Return the [x, y] coordinate for the center point of the cell that contains the specified text.  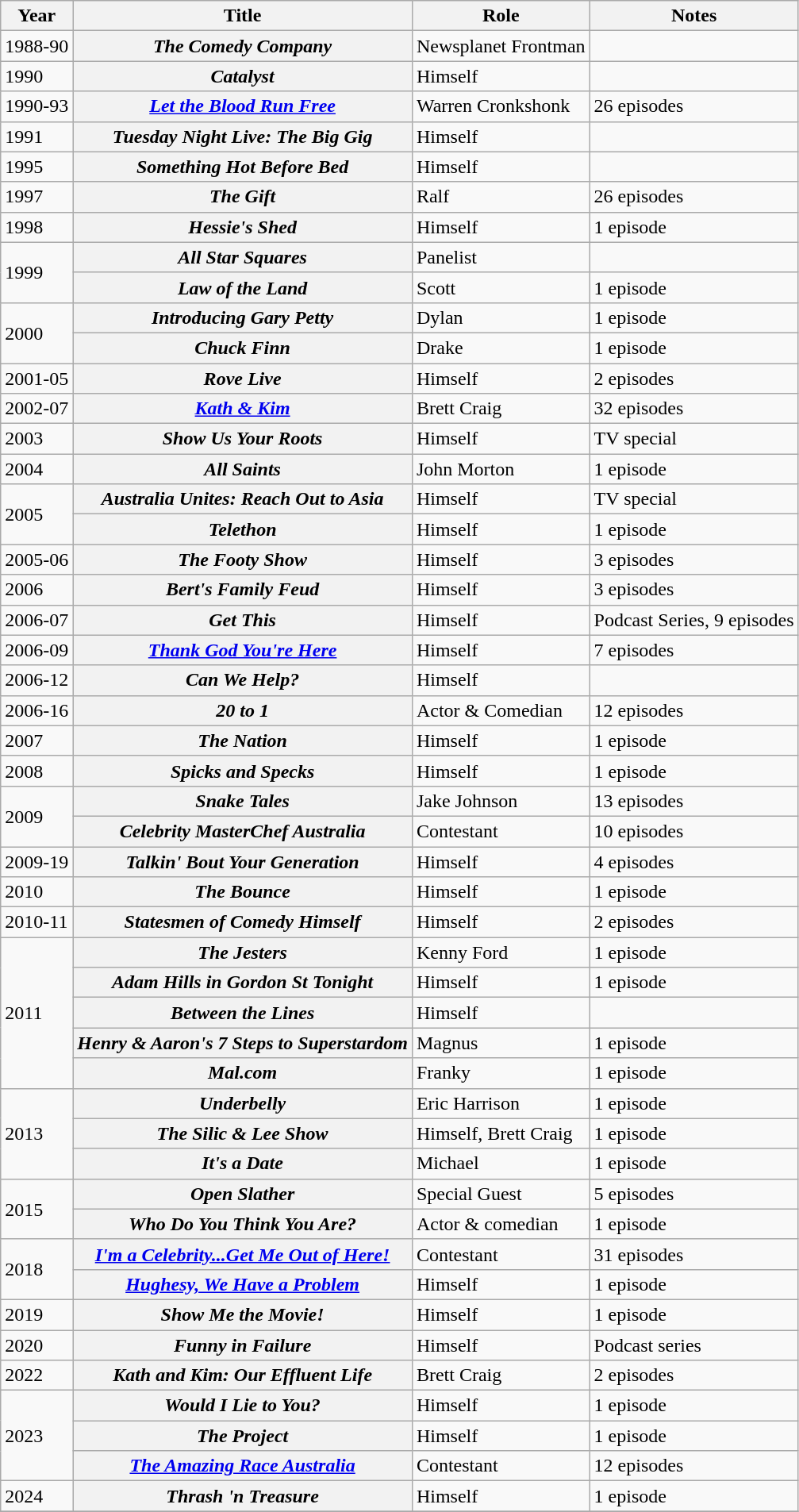
All Saints [243, 469]
32 episodes [693, 409]
2007 [36, 741]
2003 [36, 439]
Role [501, 16]
2013 [36, 1133]
2009-19 [36, 861]
Who Do You Think You Are? [243, 1224]
2001-05 [36, 379]
1991 [36, 137]
Actor & comedian [501, 1224]
1995 [36, 167]
Show Us Your Roots [243, 439]
Thrash 'n Treasure [243, 1496]
2023 [36, 1436]
The Bounce [243, 892]
1990-93 [36, 106]
2024 [36, 1496]
Special Guest [501, 1194]
2005-06 [36, 560]
1990 [36, 76]
1997 [36, 197]
Notes [693, 16]
Thank God You're Here [243, 650]
Title [243, 16]
All Star Squares [243, 257]
2018 [36, 1269]
2006-12 [36, 680]
Rove Live [243, 379]
10 episodes [693, 831]
2004 [36, 469]
Year [36, 16]
2022 [36, 1375]
Law of the Land [243, 287]
Tuesday Night Live: The Big Gig [243, 137]
Kath & Kim [243, 409]
Panelist [501, 257]
The Amazing Race Australia [243, 1466]
2009 [36, 816]
Can We Help? [243, 680]
Adam Hills in Gordon St Tonight [243, 983]
2011 [36, 1013]
Open Slather [243, 1194]
Franky [501, 1073]
Podcast series [693, 1345]
The Comedy Company [243, 46]
Would I Lie to You? [243, 1406]
2006 [36, 590]
1988-90 [36, 46]
Magnus [501, 1043]
2010-11 [36, 922]
Michael [501, 1164]
Let the Blood Run Free [243, 106]
Dylan [501, 317]
John Morton [501, 469]
Newsplanet Frontman [501, 46]
Actor & Comedian [501, 710]
20 to 1 [243, 710]
2005 [36, 514]
Mal.com [243, 1073]
2020 [36, 1345]
Bert's Family Feud [243, 590]
1999 [36, 272]
Telethon [243, 529]
Chuck Finn [243, 348]
Hughesy, We Have a Problem [243, 1284]
The Project [243, 1436]
It's a Date [243, 1164]
Kenny Ford [501, 952]
2006-09 [36, 650]
Drake [501, 348]
Ralf [501, 197]
Catalyst [243, 76]
2006-16 [36, 710]
1998 [36, 227]
Eric Harrison [501, 1103]
2002-07 [36, 409]
Himself, Brett Craig [501, 1133]
2019 [36, 1314]
Between the Lines [243, 1013]
7 episodes [693, 650]
Statesmen of Comedy Himself [243, 922]
The Nation [243, 741]
Jake Johnson [501, 801]
Henry & Aaron's 7 Steps to Superstardom [243, 1043]
The Silic & Lee Show [243, 1133]
Podcast Series, 9 episodes [693, 620]
The Gift [243, 197]
Australia Unites: Reach Out to Asia [243, 499]
Talkin' Bout Your Generation [243, 861]
Scott [501, 287]
2006-07 [36, 620]
Something Hot Before Bed [243, 167]
The Jesters [243, 952]
2008 [36, 771]
2000 [36, 333]
31 episodes [693, 1254]
2010 [36, 892]
Funny in Failure [243, 1345]
Get This [243, 620]
The Footy Show [243, 560]
Hessie's Shed [243, 227]
Underbelly [243, 1103]
13 episodes [693, 801]
I'm a Celebrity...Get Me Out of Here! [243, 1254]
2015 [36, 1209]
Warren Cronkshonk [501, 106]
Introducing Gary Petty [243, 317]
4 episodes [693, 861]
Celebrity MasterChef Australia [243, 831]
Show Me the Movie! [243, 1314]
Spicks and Specks [243, 771]
Kath and Kim: Our Effluent Life [243, 1375]
Snake Tales [243, 801]
5 episodes [693, 1194]
